Detect which cell encompasses the target text, then output its (x, y) center coordinate. 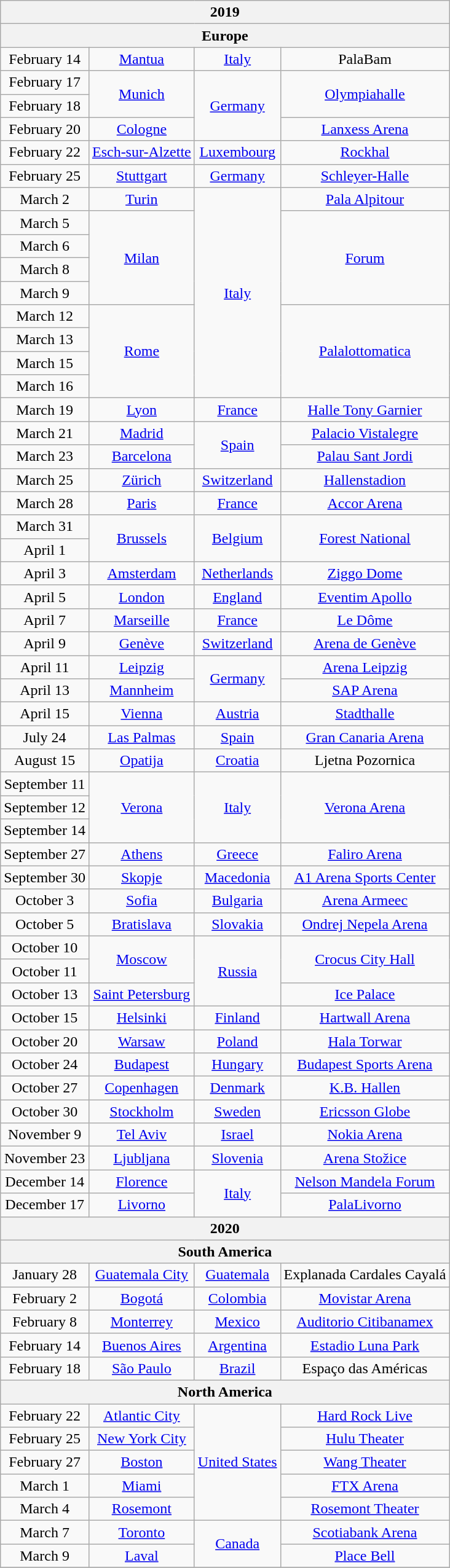
Barcelona (141, 457)
October 30 (45, 1111)
March 2 (45, 199)
Lanxess Arena (365, 129)
Stadthalle (365, 714)
April 13 (45, 691)
Arena Leipzig (365, 667)
Opatija (141, 761)
April 5 (45, 597)
Skopje (141, 877)
Budapest Sports Arena (365, 1065)
October 3 (45, 901)
Laval (141, 1556)
Rosemont (141, 1509)
March 28 (45, 503)
March 5 (45, 222)
Stuttgart (141, 176)
February 20 (45, 129)
Budapest (141, 1065)
London (141, 597)
Buenos Aires (141, 1345)
February 17 (45, 82)
Mantua (141, 59)
Israel (237, 1135)
Sweden (237, 1111)
Amsterdam (141, 573)
Ondrej Nepela Arena (365, 924)
Zürich (141, 480)
Marseille (141, 620)
Atlantic City (141, 1415)
March 6 (45, 246)
Belgium (237, 538)
Monterrey (141, 1322)
September 12 (45, 807)
PalaBam (365, 59)
São Paulo (141, 1368)
Helsinki (141, 1017)
Livorno (141, 1205)
Stockholm (141, 1111)
Greece (237, 854)
Nelson Mandela Forum (365, 1182)
Athens (141, 854)
Cologne (141, 129)
March 23 (45, 457)
Ljubljana (141, 1158)
New York City (141, 1439)
Macedonia (237, 877)
April 15 (45, 714)
Palacio Vistalegre (365, 433)
January 28 (45, 1275)
Turin (141, 199)
Saint Petersburg (141, 994)
March 1 (45, 1486)
December 17 (45, 1205)
July 24 (45, 737)
Arena de Genève (365, 643)
Brazil (237, 1368)
November 9 (45, 1135)
Palau Sant Jordi (365, 457)
Place Bell (365, 1556)
October 20 (45, 1041)
March 16 (45, 386)
March 12 (45, 316)
Rome (141, 351)
Espaço das Américas (365, 1368)
Genève (141, 643)
Croatia (237, 761)
Vienna (141, 714)
Arena Armeec (365, 901)
2020 (225, 1228)
Hungary (237, 1065)
Bogotá (141, 1298)
Canada (237, 1544)
Verona Arena (365, 807)
United States (237, 1462)
Schleyer-Halle (365, 176)
Arena Stožice (365, 1158)
Denmark (237, 1088)
February 2 (45, 1298)
Guatemala (237, 1275)
Halle Tony Garnier (365, 410)
Accor Arena (365, 503)
Warsaw (141, 1041)
Europe (225, 36)
Eventim Apollo (365, 597)
March 8 (45, 269)
November 23 (45, 1158)
August 15 (45, 761)
Rockhal (365, 152)
Explanada Cardales Cayalá (365, 1275)
March 7 (45, 1532)
Moscow (141, 959)
Brussels (141, 538)
March 19 (45, 410)
Hala Torwar (365, 1041)
September 30 (45, 877)
Faliro Arena (365, 854)
Madrid (141, 433)
Wang Theater (365, 1462)
September 14 (45, 831)
Milan (141, 257)
March 4 (45, 1509)
Leipzig (141, 667)
Guatemala City (141, 1275)
Auditorio Citibanamex (365, 1322)
Finland (237, 1017)
Ericsson Globe (365, 1111)
Tel Aviv (141, 1135)
Toronto (141, 1532)
Pala Alpitour (365, 199)
K.B. Hallen (365, 1088)
Mannheim (141, 691)
Slovakia (237, 924)
April 1 (45, 550)
October 27 (45, 1088)
March 31 (45, 527)
October 5 (45, 924)
April 11 (45, 667)
Nokia Arena (365, 1135)
Mexico (237, 1322)
Argentina (237, 1345)
Bulgaria (237, 901)
March 13 (45, 340)
Hard Rock Live (365, 1415)
Palalottomatica (365, 351)
Florence (141, 1182)
Miami (141, 1486)
February 27 (45, 1462)
Lyon (141, 410)
Olympiahalle (365, 94)
April 7 (45, 620)
Austria (237, 714)
PalaLivorno (365, 1205)
2019 (225, 12)
March 25 (45, 480)
March 21 (45, 433)
Sofia (141, 901)
October 15 (45, 1017)
Las Palmas (141, 737)
A1 Arena Sports Center (365, 877)
Luxembourg (237, 152)
April 9 (45, 643)
Poland (237, 1041)
Munich (141, 94)
Ziggo Dome (365, 573)
December 14 (45, 1182)
FTX Arena (365, 1486)
SAP Arena (365, 691)
Forest National (365, 538)
Esch-sur-Alzette (141, 152)
England (237, 597)
October 24 (45, 1065)
September 27 (45, 854)
Movistar Arena (365, 1298)
South America (225, 1252)
North America (225, 1392)
Ljetna Pozornica (365, 761)
Verona (141, 807)
Boston (141, 1462)
Hallenstadion (365, 480)
Rosemont Theater (365, 1509)
Crocus City Hall (365, 959)
Le Dôme (365, 620)
Netherlands (237, 573)
Scotiabank Arena (365, 1532)
Gran Canaria Arena (365, 737)
Forum (365, 257)
Copenhagen (141, 1088)
February 8 (45, 1322)
September 11 (45, 784)
Paris (141, 503)
Ice Palace (365, 994)
Hulu Theater (365, 1439)
Estadio Luna Park (365, 1345)
October 13 (45, 994)
October 11 (45, 971)
October 10 (45, 947)
Bratislava (141, 924)
Colombia (237, 1298)
Slovenia (237, 1158)
April 3 (45, 573)
March 15 (45, 363)
Hartwall Arena (365, 1017)
Russia (237, 971)
